Find where the given text appears and provide that cell's center as (x, y) coordinate. 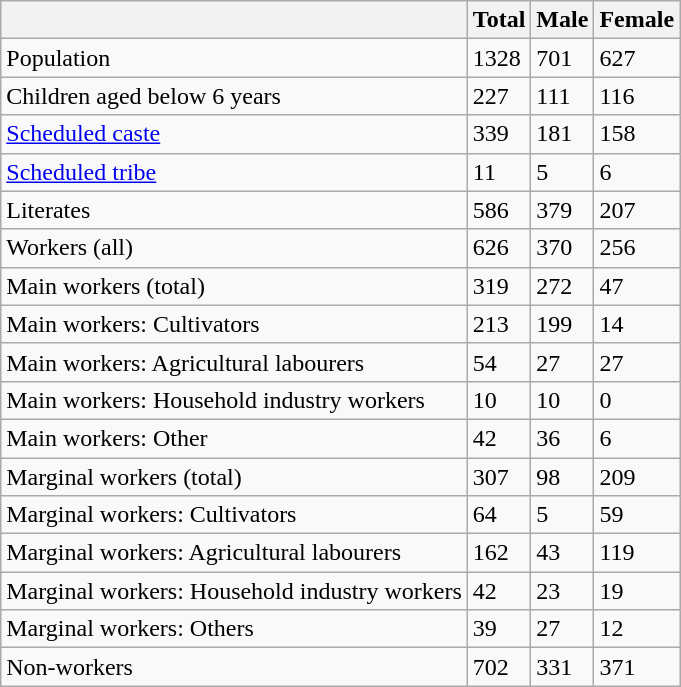
Marginal workers: Agricultural labourers (234, 553)
626 (499, 248)
207 (637, 210)
Scheduled caste (234, 134)
339 (499, 134)
319 (499, 286)
43 (562, 553)
227 (499, 96)
23 (562, 591)
209 (637, 477)
Workers (all) (234, 248)
98 (562, 477)
158 (637, 134)
47 (637, 286)
1328 (499, 58)
59 (637, 515)
Marginal workers: Others (234, 629)
64 (499, 515)
Female (637, 20)
379 (562, 210)
Children aged below 6 years (234, 96)
627 (637, 58)
586 (499, 210)
Literates (234, 210)
Male (562, 20)
181 (562, 134)
272 (562, 286)
Main workers: Household industry workers (234, 400)
36 (562, 438)
199 (562, 324)
Marginal workers: Household industry workers (234, 591)
331 (562, 667)
213 (499, 324)
11 (499, 172)
Marginal workers (total) (234, 477)
12 (637, 629)
39 (499, 629)
Total (499, 20)
Main workers: Other (234, 438)
162 (499, 553)
19 (637, 591)
Non-workers (234, 667)
370 (562, 248)
Marginal workers: Cultivators (234, 515)
54 (499, 362)
371 (637, 667)
702 (499, 667)
Scheduled tribe (234, 172)
256 (637, 248)
Population (234, 58)
Main workers: Agricultural labourers (234, 362)
Main workers: Cultivators (234, 324)
116 (637, 96)
Main workers (total) (234, 286)
111 (562, 96)
307 (499, 477)
14 (637, 324)
119 (637, 553)
0 (637, 400)
701 (562, 58)
